Return the [x, y] coordinate for the center point of the cell that contains the specified text.  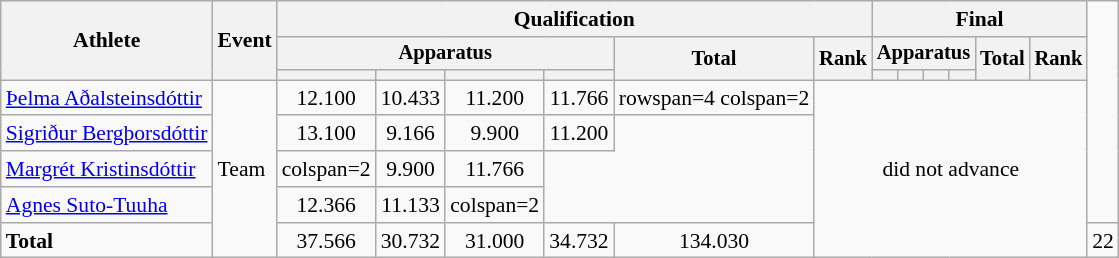
rowspan=4 colspan=2 [714, 98]
Sigriður Bergþorsdóttir [107, 134]
Þelma Aðalsteinsdóttir [107, 98]
Athlete [107, 40]
10.433 [410, 98]
Margrét Kristinsdóttir [107, 169]
Qualification [574, 19]
9.166 [410, 134]
12.100 [326, 98]
Team [245, 169]
did not advance [950, 169]
Event [245, 40]
11.133 [410, 205]
13.100 [326, 134]
12.366 [326, 205]
Agnes Suto-Tuuha [107, 205]
Final [980, 19]
